Provide the (x, y) coordinate of the cell's center where the given text is located.  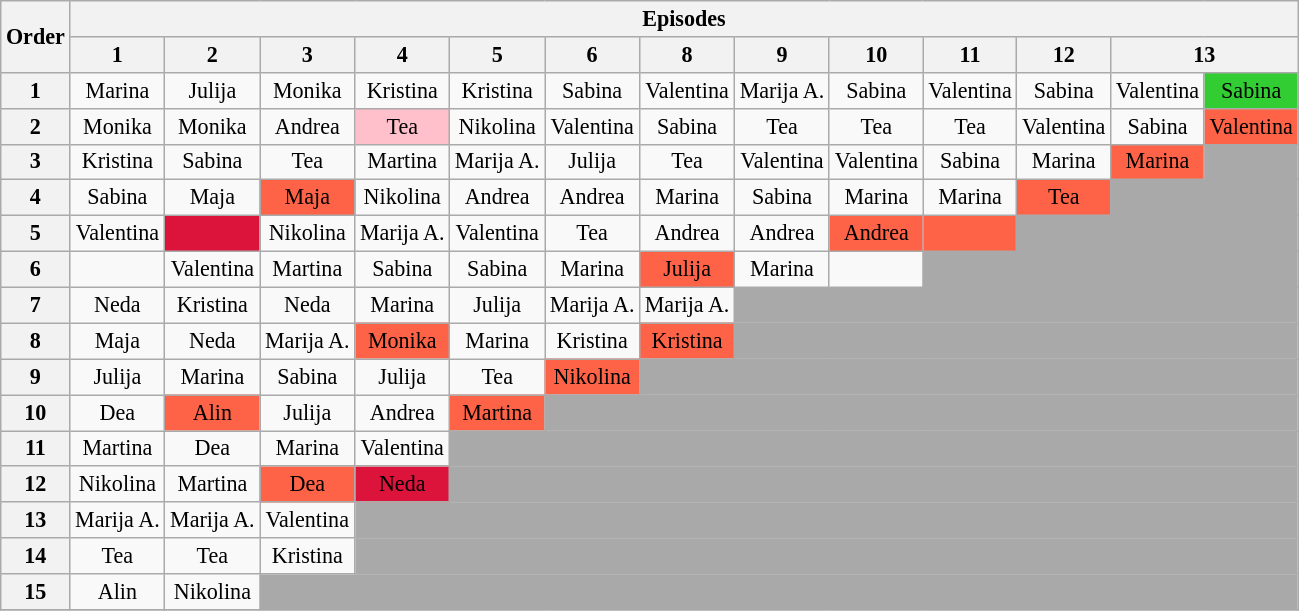
Episodes (684, 18)
15 (36, 591)
14 (36, 556)
Order (36, 36)
7 (36, 305)
